Extract the [x, y] coordinate from the center of the cell holding the provided text.  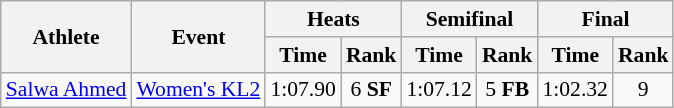
Salwa Ahmed [66, 90]
Semifinal [469, 19]
6 SF [372, 90]
Women's KL2 [198, 90]
1:07.12 [438, 90]
Heats [333, 19]
9 [644, 90]
Final [605, 19]
1:02.32 [574, 90]
1:07.90 [302, 90]
5 FB [508, 90]
Event [198, 36]
Athlete [66, 36]
